Pinpoint the cell where the given text exists, returning its (X, Y) midpoint coordinate. 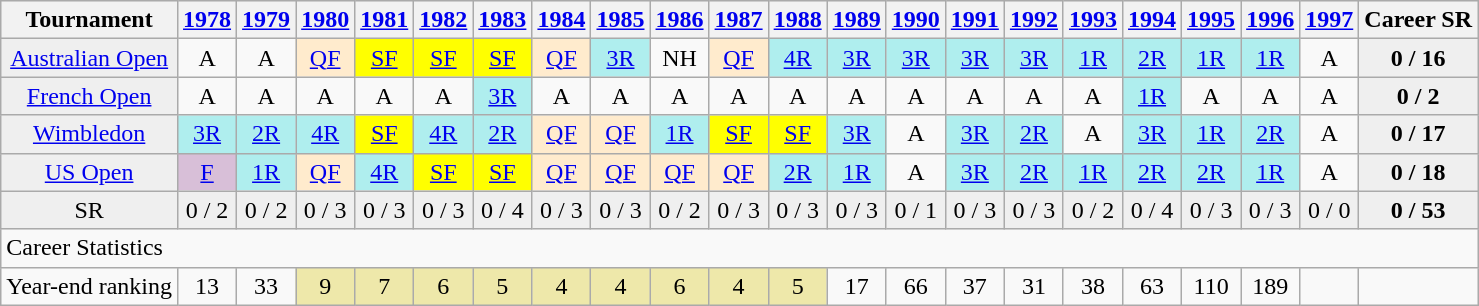
63 (1152, 286)
189 (1270, 286)
Tournament (90, 20)
38 (1092, 286)
1989 (856, 20)
1978 (208, 20)
66 (916, 286)
17 (856, 286)
Australian Open (90, 58)
1981 (384, 20)
1980 (326, 20)
1993 (1092, 20)
1979 (266, 20)
9 (326, 286)
1996 (1270, 20)
1994 (1152, 20)
0 / 0 (1330, 210)
1983 (502, 20)
NH (680, 58)
US Open (90, 172)
1997 (1330, 20)
0 / 16 (1418, 58)
1990 (916, 20)
1987 (738, 20)
1986 (680, 20)
0 / 17 (1418, 134)
0 / 53 (1418, 210)
Career SR (1418, 20)
1992 (1034, 20)
1995 (1212, 20)
1982 (444, 20)
37 (974, 286)
French Open (90, 96)
110 (1212, 286)
1991 (974, 20)
33 (266, 286)
1988 (798, 20)
Year-end ranking (90, 286)
Career Statistics (740, 248)
0 / 18 (1418, 172)
7 (384, 286)
F (208, 172)
1984 (562, 20)
1985 (620, 20)
SR (90, 210)
Wimbledon (90, 134)
13 (208, 286)
0 / 1 (916, 210)
31 (1034, 286)
